Return the [X, Y] coordinate for the center point of the cell that contains the specified text.  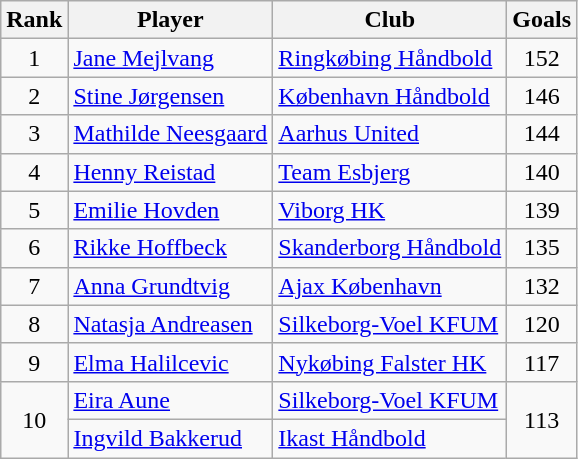
152 [542, 58]
Ajax København [390, 286]
Eira Aune [170, 400]
Elma Halilcevic [170, 362]
113 [542, 419]
135 [542, 248]
1 [34, 58]
4 [34, 172]
Viborg HK [390, 210]
Rikke Hoffbeck [170, 248]
Skanderborg Håndbold [390, 248]
144 [542, 134]
146 [542, 96]
2 [34, 96]
132 [542, 286]
Stine Jørgensen [170, 96]
7 [34, 286]
120 [542, 324]
Ingvild Bakkerud [170, 438]
Rank [34, 20]
Henny Reistad [170, 172]
Player [170, 20]
Club [390, 20]
3 [34, 134]
København Håndbold [390, 96]
Mathilde Neesgaard [170, 134]
6 [34, 248]
139 [542, 210]
5 [34, 210]
Ringkøbing Håndbold [390, 58]
117 [542, 362]
10 [34, 419]
Goals [542, 20]
Nykøbing Falster HK [390, 362]
8 [34, 324]
Emilie Hovden [170, 210]
140 [542, 172]
Anna Grundtvig [170, 286]
Ikast Håndbold [390, 438]
Jane Mejlvang [170, 58]
Team Esbjerg [390, 172]
9 [34, 362]
Natasja Andreasen [170, 324]
Aarhus United [390, 134]
